Search for the cell housing the specified text and yield its [x, y] center coordinate. 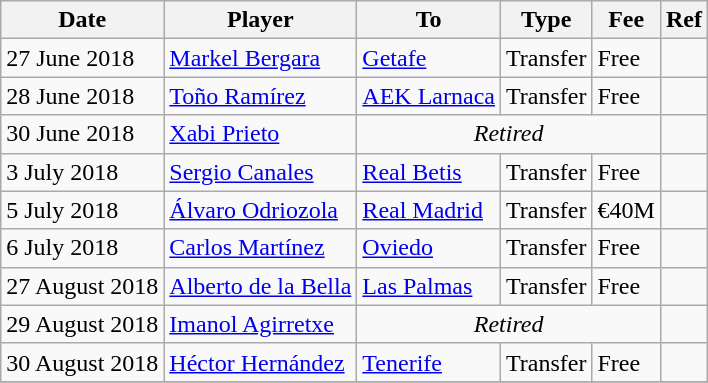
5 July 2018 [82, 210]
Carlos Martínez [260, 248]
Date [82, 20]
Sergio Canales [260, 172]
27 August 2018 [82, 286]
Héctor Hernández [260, 362]
Tenerife [429, 362]
Real Betis [429, 172]
Xabi Prieto [260, 134]
6 July 2018 [82, 248]
28 June 2018 [82, 96]
3 July 2018 [82, 172]
27 June 2018 [82, 58]
Alberto de la Bella [260, 286]
29 August 2018 [82, 324]
Imanol Agirretxe [260, 324]
30 June 2018 [82, 134]
Markel Bergara [260, 58]
Type [546, 20]
Player [260, 20]
Álvaro Odriozola [260, 210]
Getafe [429, 58]
30 August 2018 [82, 362]
Real Madrid [429, 210]
€40M [626, 210]
Las Palmas [429, 286]
Fee [626, 20]
Toño Ramírez [260, 96]
To [429, 20]
Oviedo [429, 248]
AEK Larnaca [429, 96]
Ref [684, 20]
